For the text-containing cell, return its midpoint in (X, Y) coordinate format. 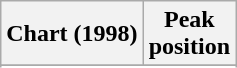
Chart (1998) (72, 34)
Peakposition (189, 34)
